Return the (x, y) coordinate for the center point of the cell that contains the specified text.  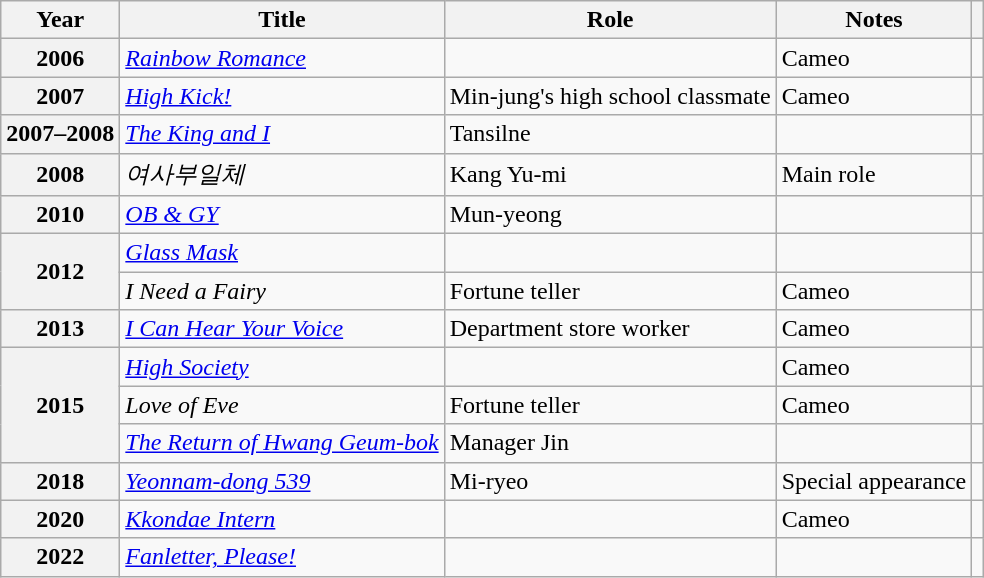
Min-jung's high school classmate (610, 96)
2018 (60, 481)
High Kick! (282, 96)
여사부일체 (282, 174)
2007–2008 (60, 134)
Kang Yu-mi (610, 174)
Yeonnam-dong 539 (282, 481)
I Can Hear Your Voice (282, 329)
Love of Eve (282, 405)
Tansilne (610, 134)
2007 (60, 96)
OB & GY (282, 215)
2013 (60, 329)
Glass Mask (282, 253)
2022 (60, 557)
The Return of Hwang Geum-bok (282, 443)
2008 (60, 174)
2015 (60, 405)
2006 (60, 58)
Mi-ryeo (610, 481)
Main role (874, 174)
Title (282, 20)
Rainbow Romance (282, 58)
High Society (282, 367)
Manager Jin (610, 443)
Kkondae Intern (282, 519)
2010 (60, 215)
2012 (60, 272)
2020 (60, 519)
I Need a Fairy (282, 291)
The King and I (282, 134)
Fanletter, Please! (282, 557)
Mun-yeong (610, 215)
Department store worker (610, 329)
Role (610, 20)
Notes (874, 20)
Year (60, 20)
Special appearance (874, 481)
